Determine the [X, Y] coordinate at the center of the cell enclosing the given text.  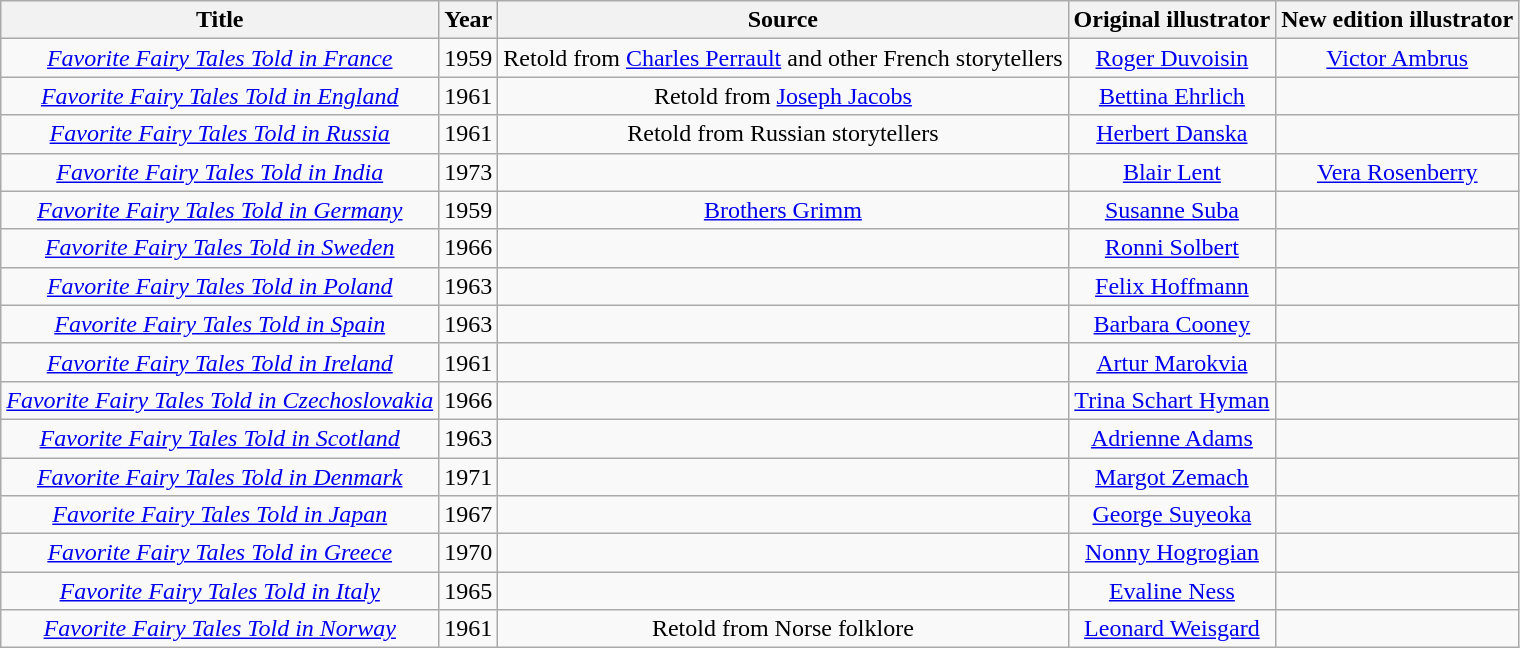
Year [468, 20]
Favorite Fairy Tales Told in Sweden [220, 248]
Title [220, 20]
Retold from Charles Perrault and other French storytellers [783, 58]
1970 [468, 553]
Favorite Fairy Tales Told in Russia [220, 134]
Favorite Fairy Tales Told in France [220, 58]
Favorite Fairy Tales Told in England [220, 96]
Nonny Hogrogian [1172, 553]
Favorite Fairy Tales Told in Denmark [220, 477]
1973 [468, 172]
Herbert Danska [1172, 134]
Barbara Cooney [1172, 324]
Vera Rosenberry [1398, 172]
Favorite Fairy Tales Told in India [220, 172]
Favorite Fairy Tales Told in Germany [220, 210]
Retold from Norse folklore [783, 629]
Adrienne Adams [1172, 438]
Favorite Fairy Tales Told in Scotland [220, 438]
Felix Hoffmann [1172, 286]
Favorite Fairy Tales Told in Spain [220, 324]
1967 [468, 515]
Source [783, 20]
Favorite Fairy Tales Told in Japan [220, 515]
Favorite Fairy Tales Told in Italy [220, 591]
Victor Ambrus [1398, 58]
Favorite Fairy Tales Told in Czechoslovakia [220, 400]
George Suyeoka [1172, 515]
Susanne Suba [1172, 210]
Artur Marokvia [1172, 362]
Retold from Joseph Jacobs [783, 96]
1971 [468, 477]
Trina Schart Hyman [1172, 400]
Brothers Grimm [783, 210]
Ronni Solbert [1172, 248]
1965 [468, 591]
Original illustrator [1172, 20]
Roger Duvoisin [1172, 58]
Bettina Ehrlich [1172, 96]
New edition illustrator [1398, 20]
Favorite Fairy Tales Told in Ireland [220, 362]
Favorite Fairy Tales Told in Poland [220, 286]
Margot Zemach [1172, 477]
Retold from Russian storytellers [783, 134]
Favorite Fairy Tales Told in Greece [220, 553]
Favorite Fairy Tales Told in Norway [220, 629]
Blair Lent [1172, 172]
Leonard Weisgard [1172, 629]
Evaline Ness [1172, 591]
